Scan for the cell matching the given text and deliver its (x, y) coordinate at center. 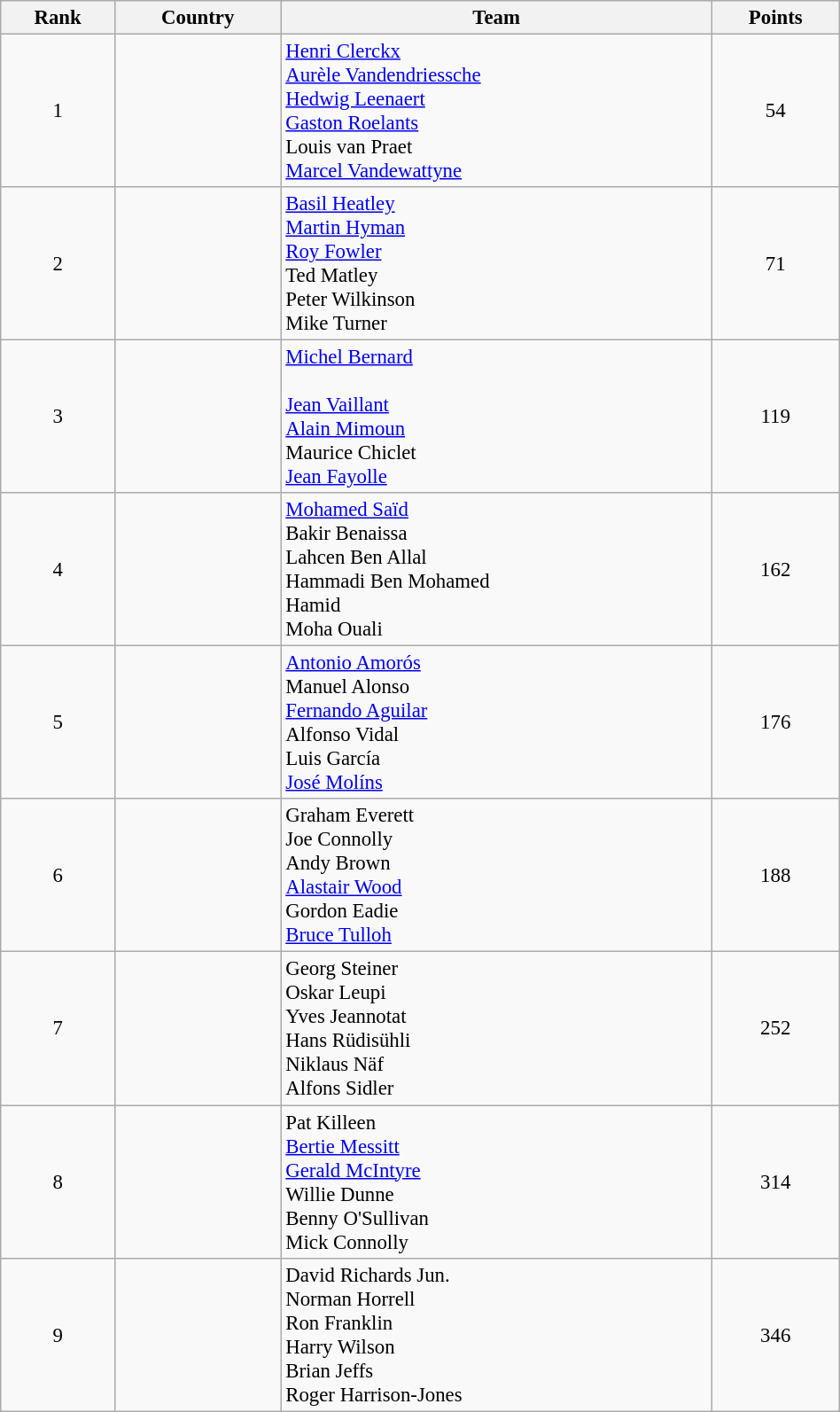
119 (775, 417)
Henri ClerckxAurèle VandendriesscheHedwig LeenaertGaston RoelantsLouis van PraetMarcel Vandewattyne (496, 112)
Antonio AmorósManuel AlonsoFernando AguilarAlfonso VidalLuis GarcíaJosé Molíns (496, 723)
314 (775, 1182)
346 (775, 1335)
6 (58, 876)
176 (775, 723)
9 (58, 1335)
Basil HeatleyMartin HymanRoy FowlerTed MatleyPeter WilkinsonMike Turner (496, 264)
8 (58, 1182)
Country (198, 18)
Pat KilleenBertie MessittGerald McIntyreWillie DunneBenny O'SullivanMick Connolly (496, 1182)
Michel BernardJean VaillantAlain MimounMaurice ChicletJean Fayolle (496, 417)
Georg SteinerOskar LeupiYves JeannotatHans RüdisühliNiklaus NäfAlfons Sidler (496, 1028)
Graham EverettJoe ConnollyAndy BrownAlastair WoodGordon EadieBruce Tulloh (496, 876)
7 (58, 1028)
188 (775, 876)
Rank (58, 18)
Points (775, 18)
2 (58, 264)
71 (775, 264)
5 (58, 723)
3 (58, 417)
David Richards Jun.Norman HorrellRon FranklinHarry WilsonBrian JeffsRoger Harrison-Jones (496, 1335)
54 (775, 112)
162 (775, 569)
Team (496, 18)
Mohamed SaïdBakir BenaissaLahcen Ben AllalHammadi Ben MohamedHamidMoha Ouali (496, 569)
4 (58, 569)
252 (775, 1028)
1 (58, 112)
